Provide the [x, y] coordinate of the cell's center where the given text is located.  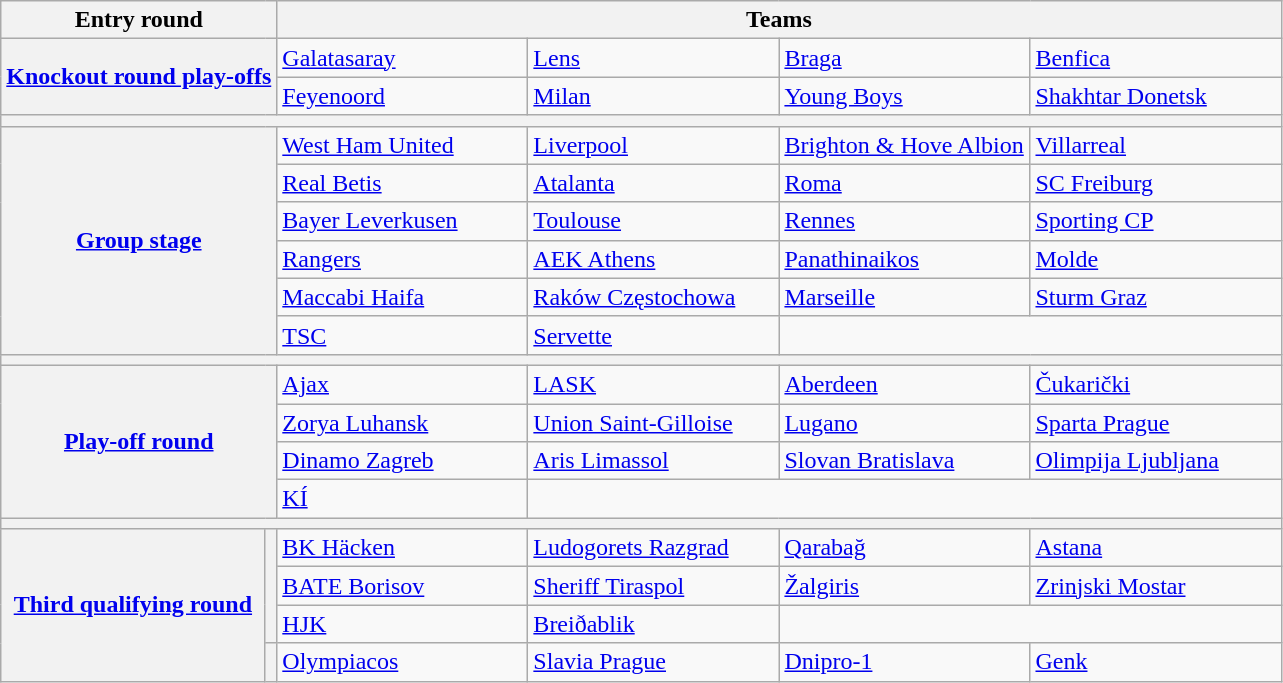
Panathinaikos [904, 259]
Zorya Luhansk [402, 423]
Toulouse [654, 221]
Dinamo Zagreb [402, 461]
Feyenoord [402, 96]
Roma [904, 183]
Sheriff Tiraspol [654, 586]
Lugano [904, 423]
Rangers [402, 259]
Teams [779, 20]
Union Saint-Gilloise [654, 423]
Ludogorets Razgrad [654, 548]
Lens [654, 58]
Liverpool [654, 145]
BK Häcken [402, 548]
TSC [402, 335]
SC Freiburg [1156, 183]
West Ham United [402, 145]
Ajax [402, 384]
Sporting CP [1156, 221]
Sturm Graz [1156, 297]
Čukarički [1156, 384]
Atalanta [654, 183]
Braga [904, 58]
Benfica [1156, 58]
Villarreal [1156, 145]
Entry round [139, 20]
Slavia Prague [654, 662]
Young Boys [904, 96]
Bayer Leverkusen [402, 221]
Rennes [904, 221]
Olimpija Ljubljana [1156, 461]
Real Betis [402, 183]
Genk [1156, 662]
Group stage [139, 240]
Marseille [904, 297]
Aris Limassol [654, 461]
Aberdeen [904, 384]
BATE Borisov [402, 586]
Milan [654, 96]
Qarabağ [904, 548]
Servette [654, 335]
LASK [654, 384]
Zrinjski Mostar [1156, 586]
Third qualifying round [133, 605]
Raków Częstochowa [654, 297]
HJK [402, 624]
Olympiacos [402, 662]
Dnipro-1 [904, 662]
Knockout round play-offs [139, 77]
Shakhtar Donetsk [1156, 96]
Galatasaray [402, 58]
Žalgiris [904, 586]
Maccabi Haifa [402, 297]
KÍ [402, 499]
AEK Athens [654, 259]
Play-off round [139, 441]
Sparta Prague [1156, 423]
Slovan Bratislava [904, 461]
Brighton & Hove Albion [904, 145]
Astana [1156, 548]
Molde [1156, 259]
Breiðablik [654, 624]
